Extract the (X, Y) coordinate from the center of the cell holding the provided text.  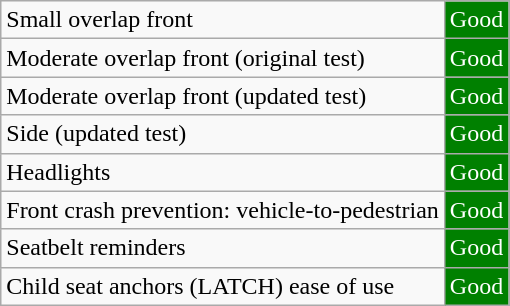
Moderate overlap front (updated test) (223, 96)
Side (updated test) (223, 134)
Moderate overlap front (original test) (223, 58)
Small overlap front (223, 20)
Headlights (223, 172)
Seatbelt reminders (223, 248)
Child seat anchors (LATCH) ease of use (223, 286)
Front crash prevention: vehicle-to-pedestrian (223, 210)
